Return the [x, y] coordinate for the center point of the cell that contains the specified text.  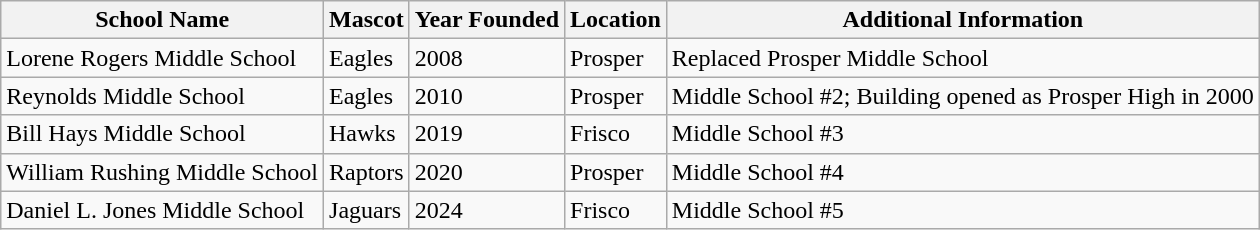
Jaguars [367, 210]
Location [616, 20]
Bill Hays Middle School [162, 134]
Middle School #2; Building opened as Prosper High in 2000 [962, 96]
2024 [486, 210]
Middle School #4 [962, 172]
Replaced Prosper Middle School [962, 58]
Mascot [367, 20]
Hawks [367, 134]
2019 [486, 134]
William Rushing Middle School [162, 172]
2020 [486, 172]
School Name [162, 20]
2008 [486, 58]
Middle School #5 [962, 210]
Reynolds Middle School [162, 96]
Raptors [367, 172]
Year Founded [486, 20]
2010 [486, 96]
Middle School #3 [962, 134]
Lorene Rogers Middle School [162, 58]
Daniel L. Jones Middle School [162, 210]
Additional Information [962, 20]
